Capture the cell that displays the provided text and extract its [x, y] central coordinate. 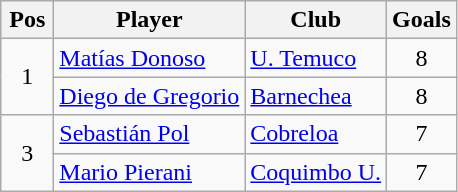
Club [316, 20]
U. Temuco [316, 58]
Sebastián Pol [150, 134]
Coquimbo U. [316, 172]
Goals [422, 20]
Mario Pierani [150, 172]
Cobreloa [316, 134]
Player [150, 20]
Barnechea [316, 96]
3 [28, 153]
Diego de Gregorio [150, 96]
Pos [28, 20]
1 [28, 77]
Matías Donoso [150, 58]
